For the text-containing cell, return its midpoint in (x, y) coordinate format. 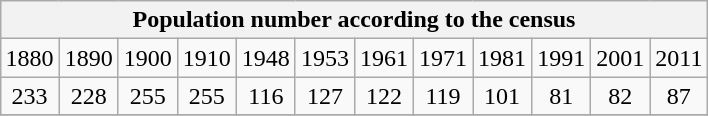
1900 (148, 58)
82 (620, 96)
119 (444, 96)
1971 (444, 58)
101 (502, 96)
Population number according to the census (354, 20)
1910 (206, 58)
81 (562, 96)
1880 (30, 58)
1981 (502, 58)
2001 (620, 58)
233 (30, 96)
116 (266, 96)
122 (384, 96)
1961 (384, 58)
87 (679, 96)
2011 (679, 58)
127 (324, 96)
1948 (266, 58)
1991 (562, 58)
1953 (324, 58)
228 (88, 96)
1890 (88, 58)
